Capture the cell that displays the provided text and extract its (X, Y) central coordinate. 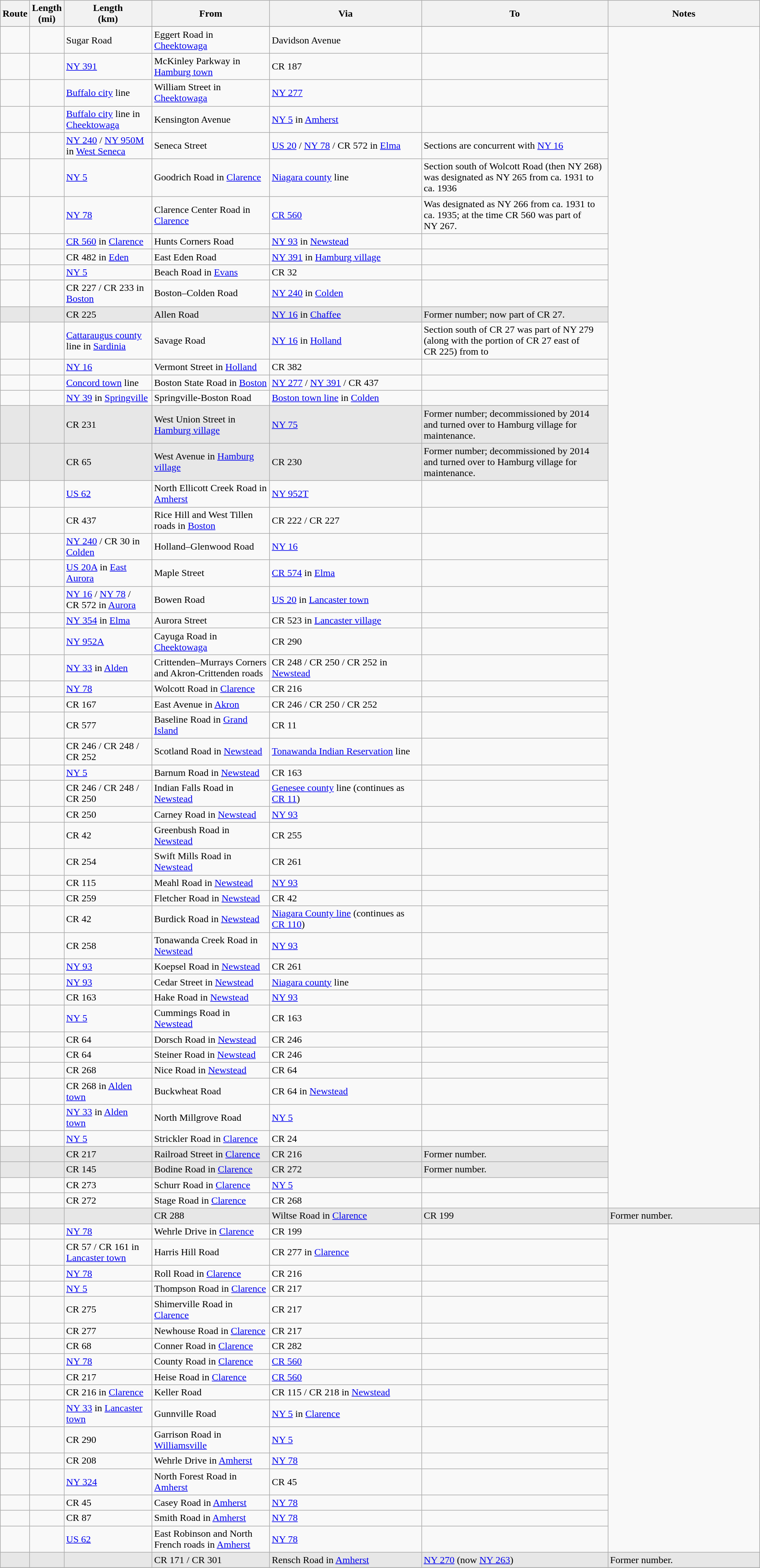
US 20A in East Aurora (108, 573)
Savage Road (211, 341)
Hunts Corners Road (211, 241)
North Forest Road in Amherst (211, 1482)
US 20 in Lancaster town (345, 600)
CR 187 (345, 67)
CR 208 (108, 1461)
CR 382 (345, 367)
NY 277 (345, 93)
Hake Road in Newstead (211, 997)
Garrison Road in Williamsville (211, 1440)
CR 254 (108, 862)
McKinley Parkway in Hamburg town (211, 67)
CR 574 in Elma (345, 573)
West Union Street in Hamburg village (211, 424)
Buffalo city line in Cheektowaga (108, 119)
Maple Street (211, 573)
CR 115 / CR 218 in Newstead (345, 1393)
Allen Road (211, 314)
Clarence Center Road in Clarence (211, 215)
CR 523 in Lancaster village (345, 620)
CR 24 (345, 1139)
CR 87 (108, 1518)
Wehrle Drive in Amherst (211, 1461)
NY 5 in Clarence (345, 1414)
Davidson Avenue (345, 40)
Indian Falls Road in Newstead (211, 794)
CR 230 (345, 462)
NY 33 in Alden town (108, 1118)
CR 258 (108, 946)
Casey Road in Amherst (211, 1503)
Boston State Road in Boston (211, 383)
CR 246 / CR 248 / CR 252 (108, 752)
CR 32 (345, 272)
NY 240 / NY 950M in West Seneca (108, 145)
Railroad Street in Clarence (211, 1154)
North Millgrove Road (211, 1118)
Meahl Road in Newstead (211, 883)
CR 231 (108, 424)
CR 115 (108, 883)
Length(mi) (47, 14)
Bowen Road (211, 600)
Length(km) (108, 14)
Baseline Road in Grand Island (211, 726)
Nice Road in Newstead (211, 1070)
East Robinson and North French roads in Amherst (211, 1539)
Barnum Road in Newstead (211, 773)
Keller Road (211, 1393)
West Avenue in Hamburg village (211, 462)
Goodrich Road in Clarence (211, 178)
US 20 / NY 78 / CR 572 in Elma (345, 145)
NY 5 in Amherst (345, 119)
CR 282 (345, 1346)
CR 560 in Clarence (108, 241)
Tonawanda Indian Reservation line (345, 752)
CR 277 in Clarence (345, 1252)
Dorsch Road in Newstead (211, 1040)
Springville-Boston Road (211, 398)
William Street in Cheektowaga (211, 93)
Niagara County line (continues as CR 110) (345, 919)
NY 277 / NY 391 / CR 437 (345, 383)
CR 268 in Alden town (108, 1091)
CR 275 (108, 1310)
NY 16 in Chaffee (345, 314)
NY 16 / NY 78 / CR 572 in Aurora (108, 600)
Cayuga Road in Cheektowaga (211, 641)
CR 277 (108, 1330)
CR 216 in Clarence (108, 1393)
Wehrle Drive in Clarence (211, 1231)
NY 324 (108, 1482)
CR 167 (108, 704)
NY 93 in Newstead (345, 241)
Rice Hill and West Tillen roads in Boston (211, 520)
Steiner Road in Newstead (211, 1055)
NY 240 / CR 30 in Colden (108, 547)
Gunnville Road (211, 1414)
Tonawanda Creek Road in Newstead (211, 946)
Beach Road in Evans (211, 272)
Roll Road in Clarence (211, 1273)
NY 240 in Colden (345, 293)
Sections are concurrent with NY 16 (515, 145)
County Road in Clarence (211, 1362)
CR 246 / CR 250 / CR 252 (345, 704)
Thompson Road in Clarence (211, 1289)
CR 246 / CR 248 / CR 250 (108, 794)
Carney Road in Newstead (211, 814)
Via (345, 14)
CR 57 / CR 161 in Lancaster town (108, 1252)
NY 391 (108, 67)
CR 171 / CR 301 (211, 1560)
Boston town line in Colden (345, 398)
Holland–Glenwood Road (211, 547)
CR 227 / CR 233 in Boston (108, 293)
CR 273 (108, 1185)
NY 270 (now NY 263) (515, 1560)
CR 225 (108, 314)
NY 75 (345, 424)
Eggert Road in Cheektowaga (211, 40)
CR 437 (108, 520)
NY 39 in Springville (108, 398)
From (211, 14)
Boston–Colden Road (211, 293)
CR 577 (108, 726)
CR 250 (108, 814)
CR 248 / CR 250 / CR 252 in Newstead (345, 668)
Buffalo city line (108, 93)
CR 145 (108, 1170)
Notes (684, 14)
CR 288 (211, 1216)
NY 391 in Hamburg village (345, 257)
Was designated as NY 266 from ca. 1931 to ca. 1935; at the time CR 560 was part of NY 267. (515, 215)
Fletcher Road in Newstead (211, 898)
Wolcott Road in Clarence (211, 689)
NY 16 in Holland (345, 341)
North Ellicott Creek Road in Amherst (211, 494)
East Avenue in Akron (211, 704)
Seneca Street (211, 145)
CR 68 (108, 1346)
Rensch Road in Amherst (345, 1560)
Aurora Street (211, 620)
Stage Road in Clarence (211, 1200)
Kensington Avenue (211, 119)
Smith Road in Amherst (211, 1518)
Scotland Road in Newstead (211, 752)
Concord town line (108, 383)
Burdick Road in Newstead (211, 919)
Former number; now part of CR 27. (515, 314)
Cummings Road in Newstead (211, 1018)
Swift Mills Road in Newstead (211, 862)
Section south of Wolcott Road (then NY 268) was designated as NY 265 from ca. 1931 to ca. 1936 (515, 178)
Genesee county line (continues as CR 11) (345, 794)
Crittenden–Murrays Corners and Akron-Crittenden roads (211, 668)
CR 222 / CR 227 (345, 520)
Strickler Road in Clarence (211, 1139)
Buckwheat Road (211, 1091)
Conner Road in Clarence (211, 1346)
NY 354 in Elma (108, 620)
Schurr Road in Clarence (211, 1185)
Greenbush Road in Newstead (211, 835)
Heise Road in Clarence (211, 1377)
East Eden Road (211, 257)
Cedar Street in Newstead (211, 982)
Bodine Road in Clarence (211, 1170)
Wiltse Road in Clarence (345, 1216)
NY 33 in Lancaster town (108, 1414)
Sugar Road (108, 40)
Route (15, 14)
CR 11 (345, 726)
CR 64 in Newstead (345, 1091)
CR 259 (108, 898)
CR 255 (345, 835)
Vermont Street in Holland (211, 367)
Newhouse Road in Clarence (211, 1330)
Cattaraugus county line in Sardinia (108, 341)
NY 952A (108, 641)
Koepsel Road in Newstead (211, 966)
Section south of CR 27 was part of NY 279 (along with the portion of CR 27 east of CR 225) from to (515, 341)
CR 482 in Eden (108, 257)
NY 33 in Alden (108, 668)
Shimerville Road in Clarence (211, 1310)
Harris Hill Road (211, 1252)
CR 65 (108, 462)
To (515, 14)
NY 952T (345, 494)
